Determine the [X, Y] coordinate at the center of the cell enclosing the given text.  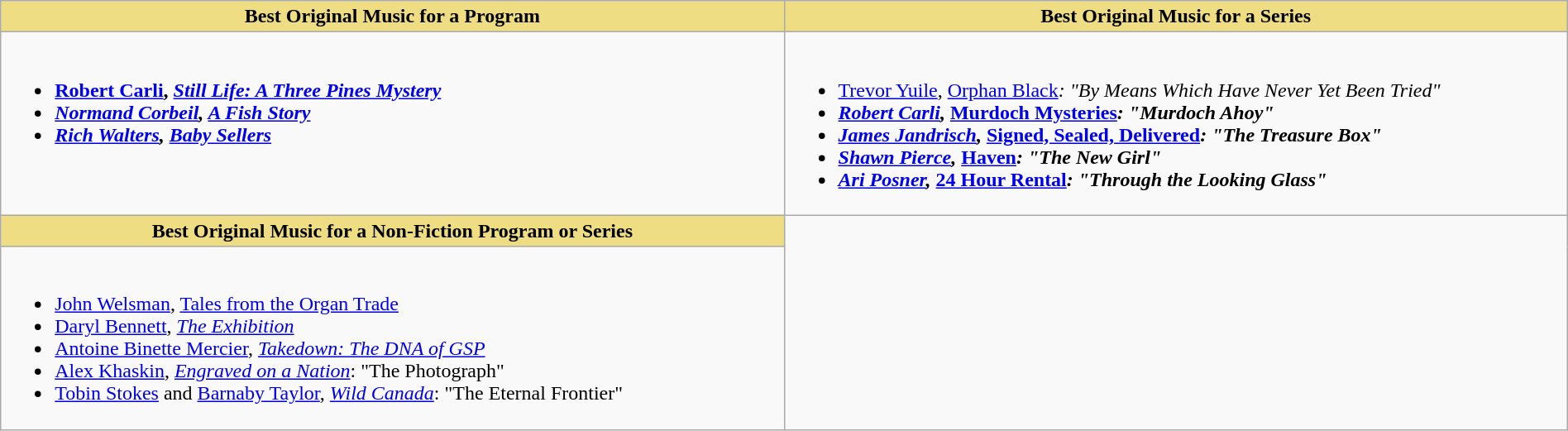
Best Original Music for a Series [1176, 17]
Best Original Music for a Program [392, 17]
Best Original Music for a Non-Fiction Program or Series [392, 231]
Robert Carli, Still Life: A Three Pines MysteryNormand Corbeil, A Fish StoryRich Walters, Baby Sellers [392, 124]
